Find where the given text appears and provide that cell's center as [X, Y] coordinate. 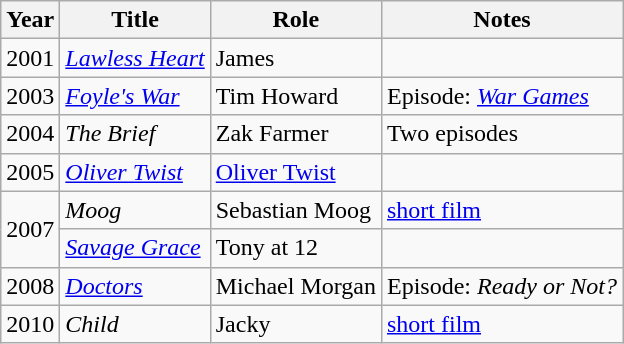
The Brief [135, 134]
Lawless Heart [135, 58]
Sebastian Moog [296, 210]
Tim Howard [296, 96]
Episode: War Games [502, 96]
2010 [30, 324]
Jacky [296, 324]
Two episodes [502, 134]
Episode: Ready or Not? [502, 286]
2007 [30, 229]
2008 [30, 286]
2001 [30, 58]
Moog [135, 210]
Year [30, 20]
Foyle's War [135, 96]
Title [135, 20]
Doctors [135, 286]
Zak Farmer [296, 134]
2004 [30, 134]
Tony at 12 [296, 248]
Role [296, 20]
James [296, 58]
Michael Morgan [296, 286]
Notes [502, 20]
2003 [30, 96]
Child [135, 324]
Savage Grace [135, 248]
2005 [30, 172]
